Find where the given text appears and provide that cell's center as [x, y] coordinate. 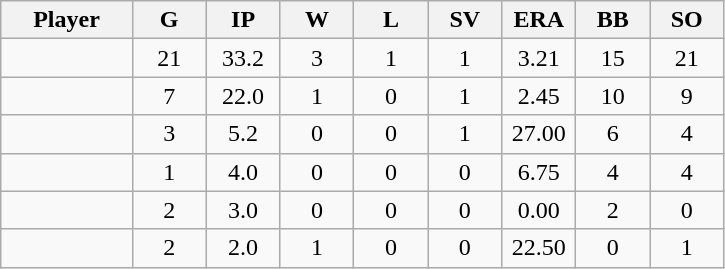
33.2 [243, 58]
Player [66, 20]
G [169, 20]
9 [687, 96]
L [391, 20]
6.75 [539, 172]
6 [613, 134]
0.00 [539, 210]
15 [613, 58]
10 [613, 96]
2.0 [243, 248]
3.21 [539, 58]
3.0 [243, 210]
IP [243, 20]
5.2 [243, 134]
ERA [539, 20]
BB [613, 20]
22.0 [243, 96]
SO [687, 20]
2.45 [539, 96]
27.00 [539, 134]
SV [465, 20]
7 [169, 96]
22.50 [539, 248]
W [317, 20]
4.0 [243, 172]
